Provide the (x, y) coordinate of the cell's center where the given text is located.  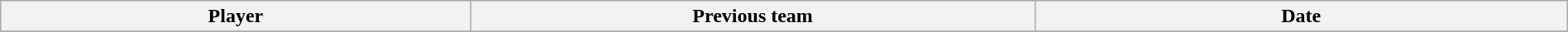
Previous team (753, 16)
Player (236, 16)
Date (1301, 16)
